Provide the [x, y] coordinate of the cell's center where the given text is located.  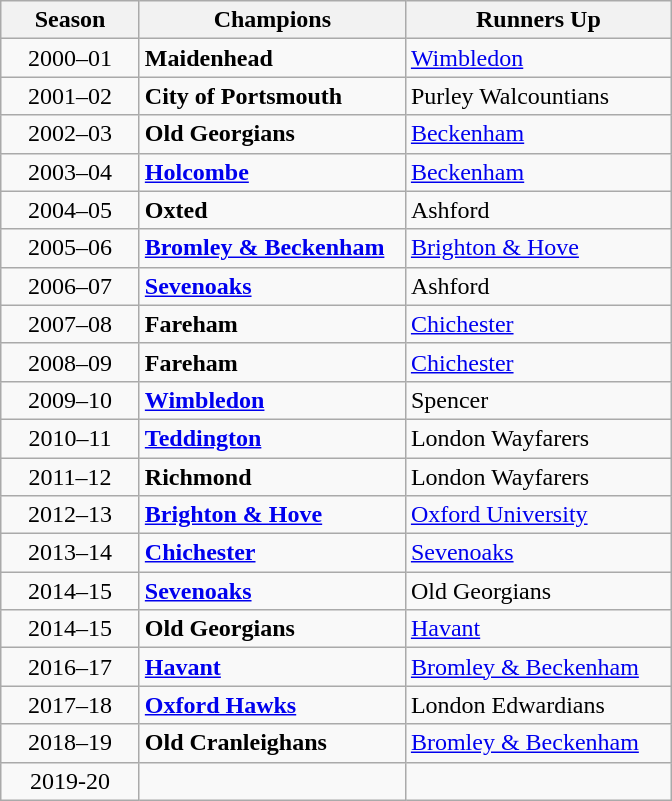
Spencer [538, 400]
City of Portsmouth [272, 96]
2009–10 [70, 400]
London Edwardians [538, 705]
2016–17 [70, 667]
2005–06 [70, 248]
2017–18 [70, 705]
Oxford University [538, 515]
Oxford Hawks [272, 705]
Holcombe [272, 172]
Season [70, 20]
Runners Up [538, 20]
Purley Walcountians [538, 96]
2003–04 [70, 172]
2010–11 [70, 438]
Maidenhead [272, 58]
2004–05 [70, 210]
2008–09 [70, 362]
Oxted [272, 210]
2006–07 [70, 286]
2013–14 [70, 553]
2002–03 [70, 134]
2012–13 [70, 515]
2001–02 [70, 96]
2011–12 [70, 477]
2018–19 [70, 743]
2019-20 [70, 781]
Richmond [272, 477]
Old Cranleighans [272, 743]
2000–01 [70, 58]
Champions [272, 20]
Teddington [272, 438]
2007–08 [70, 324]
